Search for the cell housing the specified text and yield its (x, y) center coordinate. 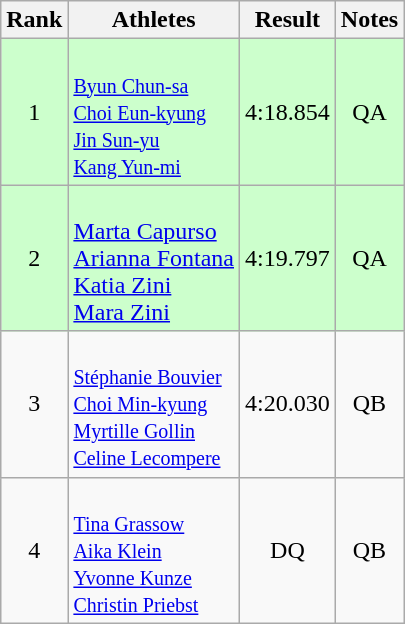
4:19.797 (288, 258)
1 (34, 112)
4:18.854 (288, 112)
Rank (34, 20)
Byun Chun-sa Choi Eun-kyung Jin Sun-yu Kang Yun-mi (154, 112)
Athletes (154, 20)
DQ (288, 550)
Notes (369, 20)
4 (34, 550)
Marta Capurso Arianna Fontana Katia Zini Mara Zini (154, 258)
3 (34, 404)
4:20.030 (288, 404)
Stéphanie Bouvier Choi Min-kyung Myrtille Gollin Celine Lecompere (154, 404)
Tina Grassow Aika Klein Yvonne Kunze Christin Priebst (154, 550)
2 (34, 258)
Result (288, 20)
